Detect which cell encompasses the target text, then output its (x, y) center coordinate. 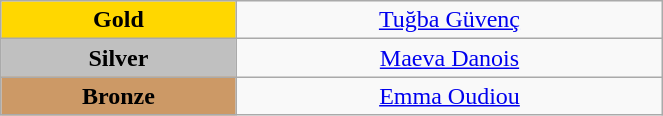
Bronze (118, 96)
Emma Oudiou (450, 96)
Tuğba Güvenç (450, 20)
Maeva Danois (450, 58)
Gold (118, 20)
Silver (118, 58)
